Return the (X, Y) coordinate for the center point of the cell that contains the specified text.  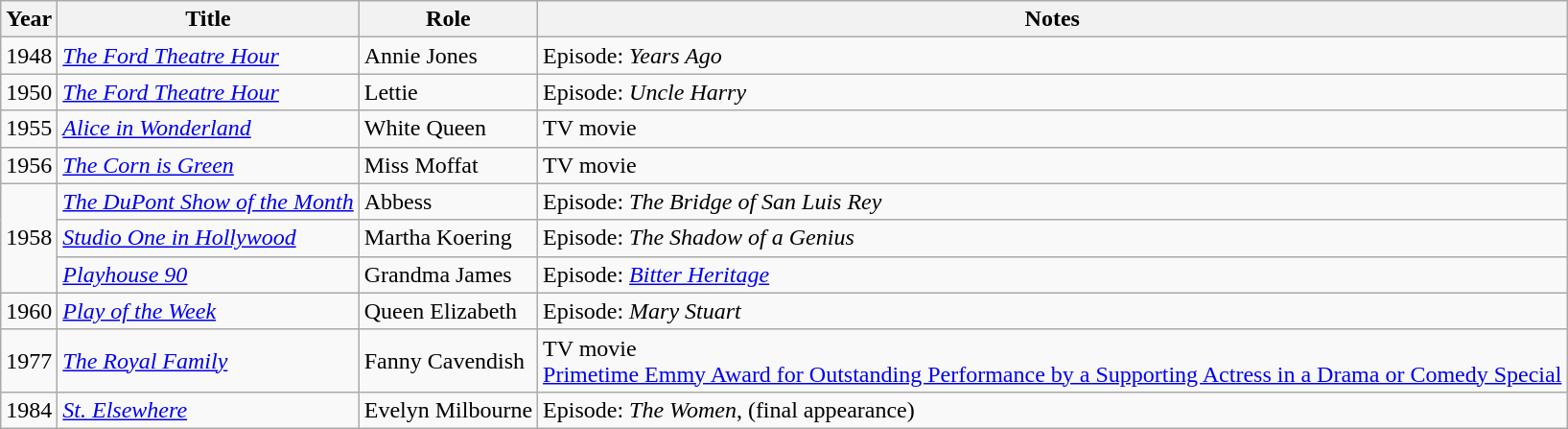
St. Elsewhere (208, 410)
1955 (29, 129)
Grandma James (448, 274)
Playhouse 90 (208, 274)
Episode: The Shadow of a Genius (1053, 238)
Martha Koering (448, 238)
Episode: Uncle Harry (1053, 92)
Alice in Wonderland (208, 129)
Episode: Mary Stuart (1053, 311)
Annie Jones (448, 56)
The Royal Family (208, 361)
TV moviePrimetime Emmy Award for Outstanding Performance by a Supporting Actress in a Drama or Comedy Special (1053, 361)
1950 (29, 92)
Abbess (448, 202)
Year (29, 19)
The Corn is Green (208, 165)
Episode: Bitter Heritage (1053, 274)
1960 (29, 311)
Play of the Week (208, 311)
White Queen (448, 129)
The DuPont Show of the Month (208, 202)
1984 (29, 410)
1948 (29, 56)
Episode: The Women, (final appearance) (1053, 410)
1958 (29, 238)
Studio One in Hollywood (208, 238)
Notes (1053, 19)
1977 (29, 361)
Miss Moffat (448, 165)
Title (208, 19)
Queen Elizabeth (448, 311)
Role (448, 19)
Fanny Cavendish (448, 361)
Evelyn Milbourne (448, 410)
Lettie (448, 92)
1956 (29, 165)
Episode: Years Ago (1053, 56)
Episode: The Bridge of San Luis Rey (1053, 202)
